Pinpoint the cell where the given text exists, returning its [x, y] midpoint coordinate. 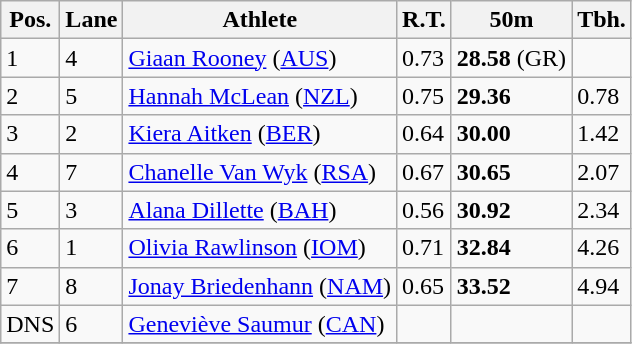
Giaan Rooney (AUS) [260, 58]
0.71 [424, 248]
0.64 [424, 134]
0.56 [424, 210]
Hannah McLean (NZL) [260, 96]
29.36 [511, 96]
Alana Dillette (BAH) [260, 210]
0.67 [424, 172]
Jonay Briedenhann (NAM) [260, 286]
0.75 [424, 96]
50m [511, 20]
28.58 (GR) [511, 58]
30.92 [511, 210]
33.52 [511, 286]
R.T. [424, 20]
30.65 [511, 172]
Athlete [260, 20]
4.94 [602, 286]
0.65 [424, 286]
Lane [92, 20]
Tbh. [602, 20]
Chanelle Van Wyk (RSA) [260, 172]
DNS [30, 324]
30.00 [511, 134]
0.73 [424, 58]
Kiera Aitken (BER) [260, 134]
0.78 [602, 96]
32.84 [511, 248]
8 [92, 286]
1.42 [602, 134]
Pos. [30, 20]
Geneviève Saumur (CAN) [260, 324]
2.07 [602, 172]
4.26 [602, 248]
Olivia Rawlinson (IOM) [260, 248]
2.34 [602, 210]
